Scan for the cell matching the given text and deliver its [x, y] coordinate at center. 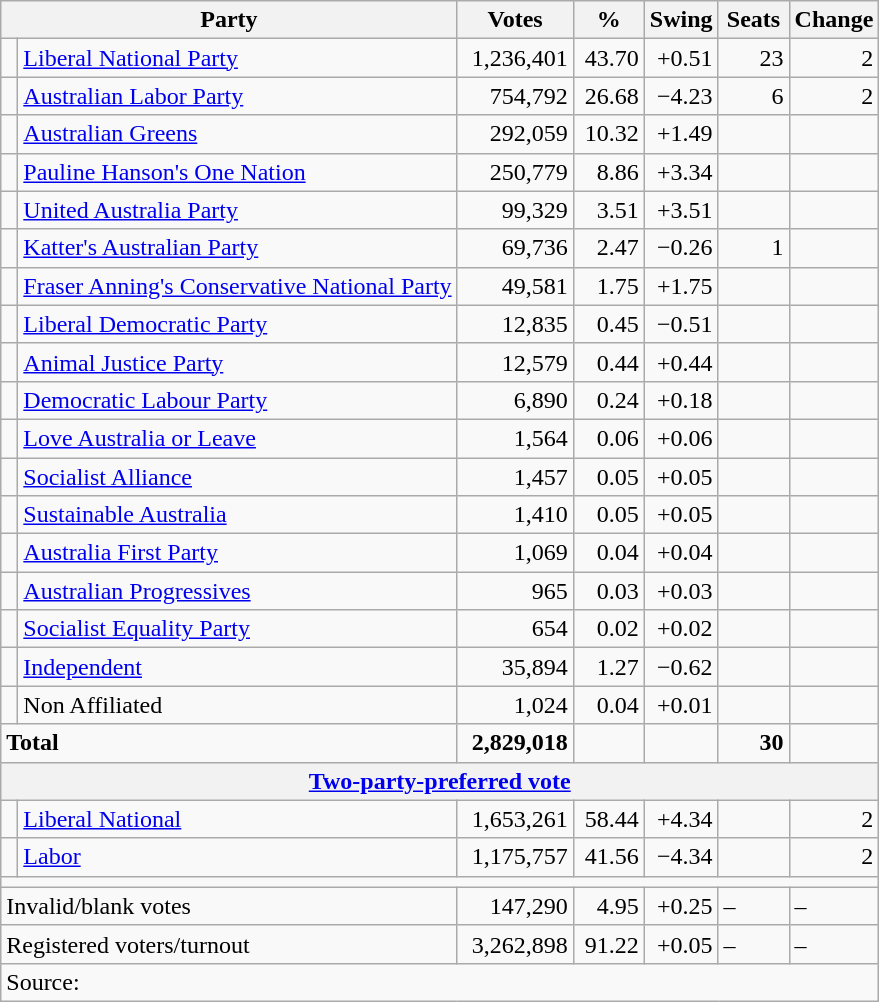
0.45 [608, 324]
−0.62 [681, 667]
Source: [440, 982]
Two-party-preferred vote [440, 781]
8.86 [608, 172]
+0.03 [681, 591]
+0.51 [681, 58]
Seats [754, 20]
Swing [681, 20]
1 [754, 248]
0.03 [608, 591]
Non Affiliated [238, 705]
Democratic Labour Party [238, 400]
6 [754, 96]
12,835 [515, 324]
United Australia Party [238, 210]
147,290 [515, 906]
6,890 [515, 400]
Labor [238, 857]
1,175,757 [515, 857]
+3.51 [681, 210]
Australian Progressives [238, 591]
43.70 [608, 58]
+0.25 [681, 906]
58.44 [608, 819]
Liberal National [238, 819]
Pauline Hanson's One Nation [238, 172]
3.51 [608, 210]
35,894 [515, 667]
Change [834, 20]
+0.06 [681, 438]
69,736 [515, 248]
Registered voters/turnout [229, 944]
91.22 [608, 944]
Sustainable Australia [238, 515]
Invalid/blank votes [229, 906]
0.02 [608, 629]
30 [754, 743]
0.06 [608, 438]
12,579 [515, 362]
1,024 [515, 705]
Socialist Alliance [238, 477]
4.95 [608, 906]
1,564 [515, 438]
0.24 [608, 400]
1.75 [608, 286]
Party [229, 20]
965 [515, 591]
−0.51 [681, 324]
Total [229, 743]
3,262,898 [515, 944]
1,236,401 [515, 58]
+3.34 [681, 172]
+0.44 [681, 362]
−4.23 [681, 96]
+0.02 [681, 629]
+0.01 [681, 705]
Katter's Australian Party [238, 248]
% [608, 20]
49,581 [515, 286]
Fraser Anning's Conservative National Party [238, 286]
Australian Greens [238, 134]
Socialist Equality Party [238, 629]
Liberal National Party [238, 58]
10.32 [608, 134]
+0.18 [681, 400]
+0.04 [681, 553]
+4.34 [681, 819]
250,779 [515, 172]
654 [515, 629]
1,069 [515, 553]
Votes [515, 20]
1,653,261 [515, 819]
1,410 [515, 515]
754,792 [515, 96]
Australia First Party [238, 553]
1.27 [608, 667]
26.68 [608, 96]
−0.26 [681, 248]
+1.49 [681, 134]
99,329 [515, 210]
−4.34 [681, 857]
Love Australia or Leave [238, 438]
2,829,018 [515, 743]
Australian Labor Party [238, 96]
+1.75 [681, 286]
Animal Justice Party [238, 362]
Liberal Democratic Party [238, 324]
41.56 [608, 857]
23 [754, 58]
0.44 [608, 362]
292,059 [515, 134]
Independent [238, 667]
1,457 [515, 477]
2.47 [608, 248]
